Locate the cell with the specified text and output its (x, y) center coordinate. 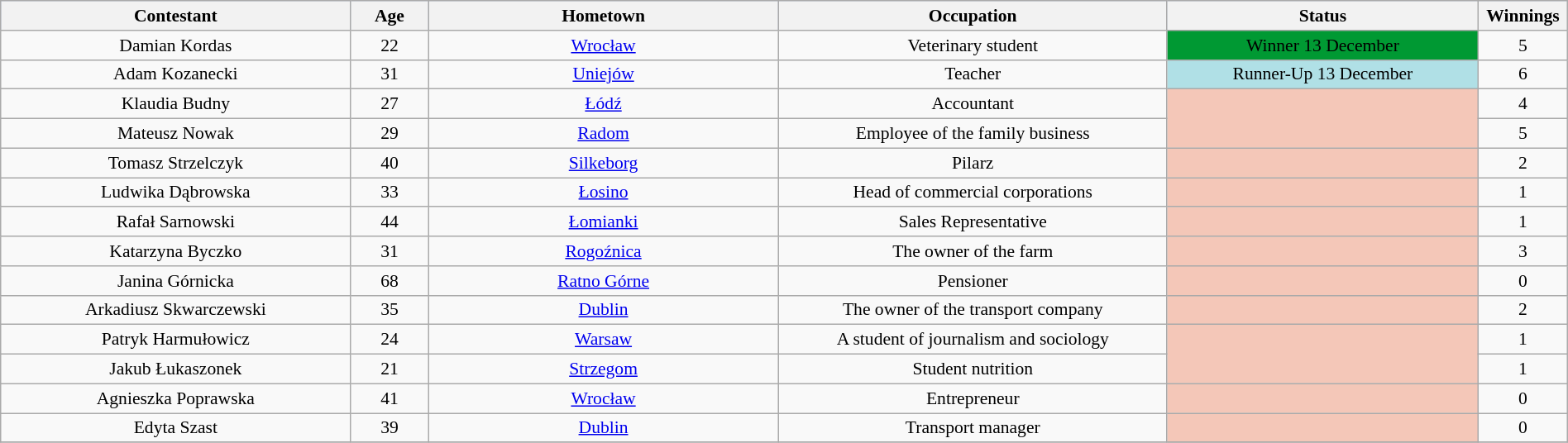
Pilarz (973, 163)
Occupation (973, 16)
Teacher (973, 74)
33 (390, 193)
22 (390, 45)
6 (1523, 74)
Adam Kozanecki (175, 74)
Tomasz Strzelczyk (175, 163)
Edyta Szast (175, 428)
Klaudia Budny (175, 104)
3 (1523, 251)
Strzegom (604, 369)
Transport manager (973, 428)
21 (390, 369)
Rafał Sarnowski (175, 222)
39 (390, 428)
Damian Kordas (175, 45)
Janina Górnicka (175, 281)
Warsaw (604, 340)
Pensioner (973, 281)
Winnings (1523, 16)
Katarzyna Byczko (175, 251)
Employee of the family business (973, 134)
Mateusz Nowak (175, 134)
Sales Representative (973, 222)
40 (390, 163)
Jakub Łukaszonek (175, 369)
Runner-Up 13 December (1322, 74)
27 (390, 104)
4 (1523, 104)
24 (390, 340)
Status (1322, 16)
Łomianki (604, 222)
Head of commercial corporations (973, 193)
44 (390, 222)
The owner of the farm (973, 251)
Łosino (604, 193)
Silkeborg (604, 163)
Hometown (604, 16)
35 (390, 310)
Rogoźnica (604, 251)
Age (390, 16)
Entrepreneur (973, 398)
68 (390, 281)
Student nutrition (973, 369)
Accountant (973, 104)
Radom (604, 134)
Agnieszka Poprawska (175, 398)
41 (390, 398)
Łódź (604, 104)
Winner 13 December (1322, 45)
A student of journalism and sociology (973, 340)
29 (390, 134)
Ludwika Dąbrowska (175, 193)
The owner of the transport company (973, 310)
Ratno Górne (604, 281)
Uniejów (604, 74)
Arkadiusz Skwarczewski (175, 310)
Patryk Harmułowicz (175, 340)
Contestant (175, 16)
Veterinary student (973, 45)
